Extract the [x, y] coordinate from the center of the cell holding the provided text.  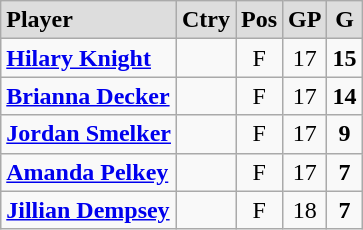
Hilary Knight [89, 58]
Amanda Pelkey [89, 172]
15 [344, 58]
Player [89, 20]
14 [344, 96]
Ctry [206, 20]
Brianna Decker [89, 96]
Pos [260, 20]
Jordan Smelker [89, 134]
GP [305, 20]
G [344, 20]
18 [305, 210]
9 [344, 134]
Jillian Dempsey [89, 210]
